Pinpoint the cell where the given text exists, returning its [x, y] midpoint coordinate. 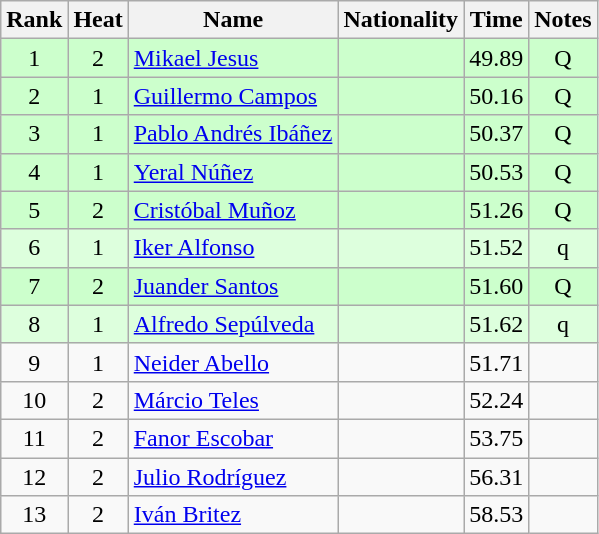
11 [34, 438]
13 [34, 515]
56.31 [496, 477]
7 [34, 286]
Juander Santos [233, 286]
Yeral Núñez [233, 172]
Heat [98, 20]
51.62 [496, 324]
50.16 [496, 96]
58.53 [496, 515]
9 [34, 362]
51.26 [496, 210]
Alfredo Sepúlveda [233, 324]
Name [233, 20]
Notes [563, 20]
51.52 [496, 248]
50.37 [496, 134]
5 [34, 210]
Fanor Escobar [233, 438]
49.89 [496, 58]
52.24 [496, 400]
12 [34, 477]
Julio Rodríguez [233, 477]
10 [34, 400]
Nationality [401, 20]
Iker Alfonso [233, 248]
4 [34, 172]
Márcio Teles [233, 400]
Mikael Jesus [233, 58]
Neider Abello [233, 362]
Rank [34, 20]
8 [34, 324]
3 [34, 134]
Cristóbal Muñoz [233, 210]
Guillermo Campos [233, 96]
51.71 [496, 362]
Time [496, 20]
Iván Britez [233, 515]
6 [34, 248]
50.53 [496, 172]
53.75 [496, 438]
51.60 [496, 286]
Pablo Andrés Ibáñez [233, 134]
